Capture the cell that displays the provided text and extract its (X, Y) central coordinate. 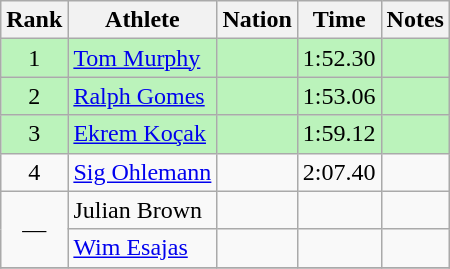
Sig Ohlemann (142, 172)
1:53.06 (339, 96)
Time (339, 20)
Wim Esajas (142, 248)
— (34, 229)
Julian Brown (142, 210)
Rank (34, 20)
1:52.30 (339, 58)
2:07.40 (339, 172)
2 (34, 96)
Notes (415, 20)
4 (34, 172)
3 (34, 134)
1 (34, 58)
1:59.12 (339, 134)
Ralph Gomes (142, 96)
Ekrem Koçak (142, 134)
Athlete (142, 20)
Tom Murphy (142, 58)
Nation (257, 20)
